For the text-containing cell, return its midpoint in [X, Y] coordinate format. 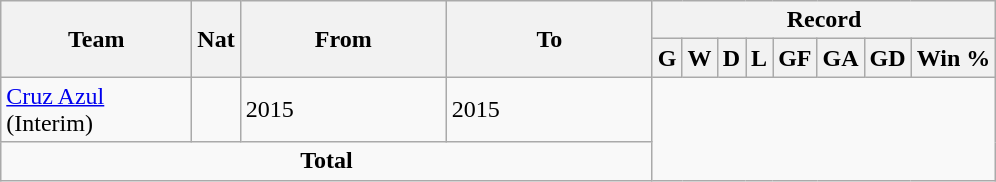
Cruz Azul (Interim) [96, 110]
Team [96, 39]
GD [888, 58]
GA [840, 58]
W [700, 58]
To [549, 39]
From [343, 39]
Nat [216, 39]
Record [824, 20]
Win % [954, 58]
L [760, 58]
D [731, 58]
Total [327, 161]
G [667, 58]
GF [795, 58]
